Output the [x, y] coordinate of the center of the cell containing the given text.  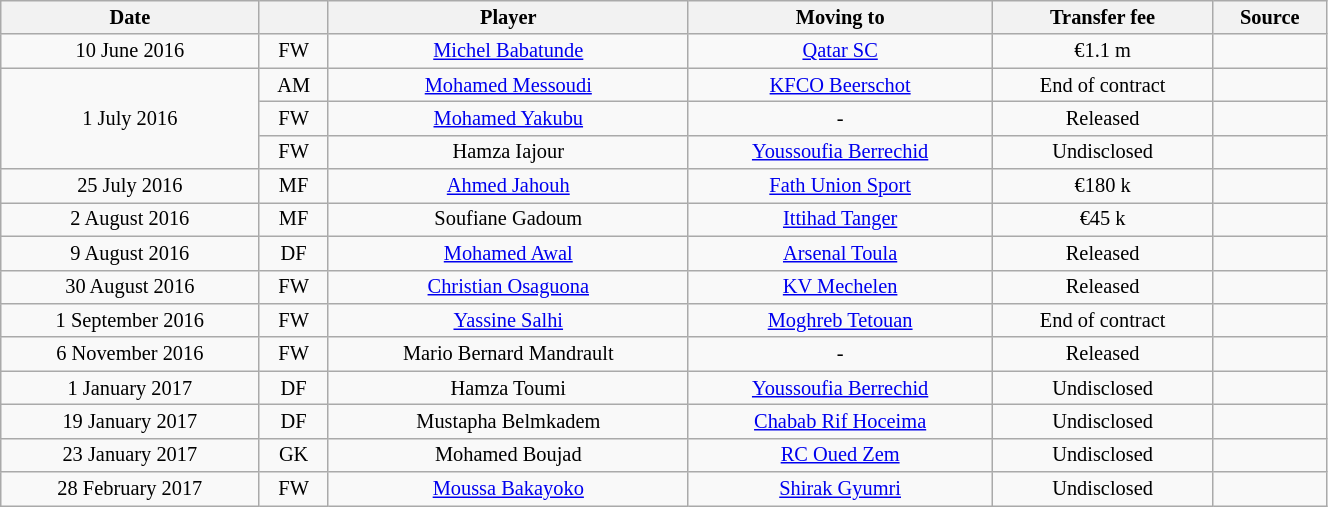
Soufiane Gadoum [508, 219]
Michel Babatunde [508, 51]
Date [130, 17]
28 February 2017 [130, 489]
Shirak Gyumri [840, 489]
9 August 2016 [130, 253]
10 June 2016 [130, 51]
1 July 2016 [130, 118]
KV Mechelen [840, 287]
€1.1 m [1102, 51]
Ittihad Tanger [840, 219]
€45 k [1102, 219]
Moghreb Tetouan [840, 320]
Hamza Iajour [508, 152]
Qatar SC [840, 51]
Player [508, 17]
1 January 2017 [130, 388]
1 September 2016 [130, 320]
Transfer fee [1102, 17]
KFCO Beerschot [840, 85]
Christian Osaguona [508, 287]
30 August 2016 [130, 287]
Chabab Rif Hoceima [840, 421]
2 August 2016 [130, 219]
€180 k [1102, 186]
Mohamed Boujad [508, 455]
19 January 2017 [130, 421]
Arsenal Toula [840, 253]
AM [294, 85]
Mohamed Messoudi [508, 85]
Ahmed Jahouh [508, 186]
RC Oued Zem [840, 455]
Hamza Toumi [508, 388]
Mohamed Awal [508, 253]
Fath Union Sport [840, 186]
Mustapha Belmkadem [508, 421]
GK [294, 455]
Mohamed Yakubu [508, 118]
Moving to [840, 17]
Moussa Bakayoko [508, 489]
6 November 2016 [130, 354]
23 January 2017 [130, 455]
Yassine Salhi [508, 320]
25 July 2016 [130, 186]
Source [1270, 17]
Mario Bernard Mandrault [508, 354]
